Detect which cell encompasses the target text, then output its (x, y) center coordinate. 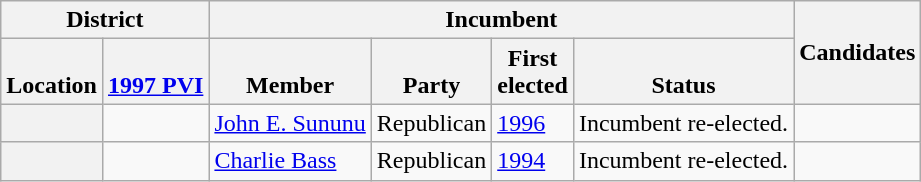
District (105, 20)
1997 PVI (155, 72)
Member (290, 72)
John E. Sununu (290, 123)
Location (52, 72)
Party (431, 72)
Candidates (858, 52)
1994 (533, 161)
Firstelected (533, 72)
Charlie Bass (290, 161)
Incumbent (502, 20)
1996 (533, 123)
Status (683, 72)
